Detect which cell encompasses the target text, then output its [X, Y] center coordinate. 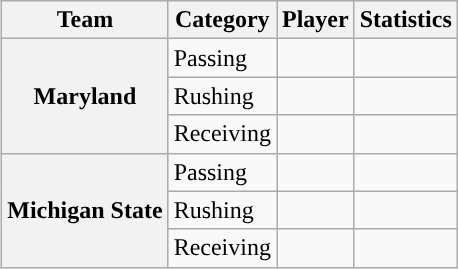
Michigan State [85, 210]
Player [315, 20]
Team [85, 20]
Category [222, 20]
Statistics [406, 20]
Maryland [85, 96]
